From the cell containing the given text, extract its center point as [X, Y] coordinate. 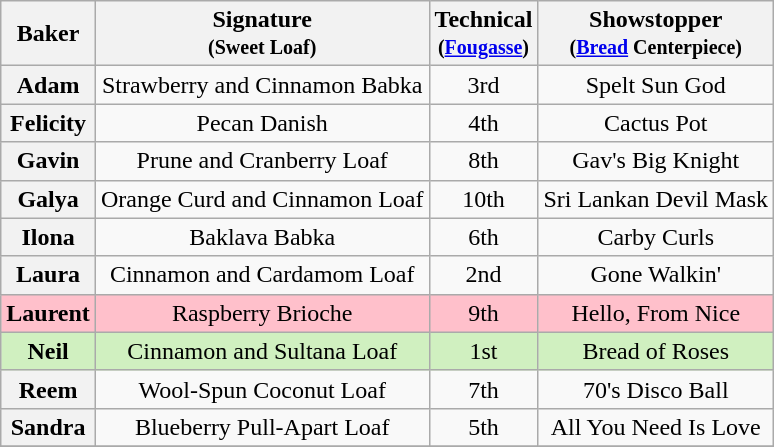
Cactus Pot [656, 123]
Cinnamon and Sultana Loaf [262, 351]
Carby Curls [656, 237]
Gav's Big Knight [656, 161]
Blueberry Pull-Apart Loaf [262, 427]
70's Disco Ball [656, 389]
Felicity [48, 123]
8th [484, 161]
Laura [48, 275]
Signature(Sweet Loaf) [262, 34]
7th [484, 389]
2nd [484, 275]
6th [484, 237]
1st [484, 351]
Strawberry and Cinnamon Babka [262, 85]
Showstopper(Bread Centerpiece) [656, 34]
Adam [48, 85]
Reem [48, 389]
Prune and Cranberry Loaf [262, 161]
Pecan Danish [262, 123]
4th [484, 123]
Gone Walkin' [656, 275]
3rd [484, 85]
All You Need Is Love [656, 427]
10th [484, 199]
Technical(Fougasse) [484, 34]
Cinnamon and Cardamom Loaf [262, 275]
Baklava Babka [262, 237]
Sri Lankan Devil Mask [656, 199]
Raspberry Brioche [262, 313]
Ilona [48, 237]
Neil [48, 351]
Hello, From Nice [656, 313]
5th [484, 427]
Gavin [48, 161]
Laurent [48, 313]
Orange Curd and Cinnamon Loaf [262, 199]
Baker [48, 34]
Sandra [48, 427]
Galya [48, 199]
Wool-Spun Coconut Loaf [262, 389]
Bread of Roses [656, 351]
9th [484, 313]
Spelt Sun God [656, 85]
